Locate the cell with the specified text and output its (x, y) center coordinate. 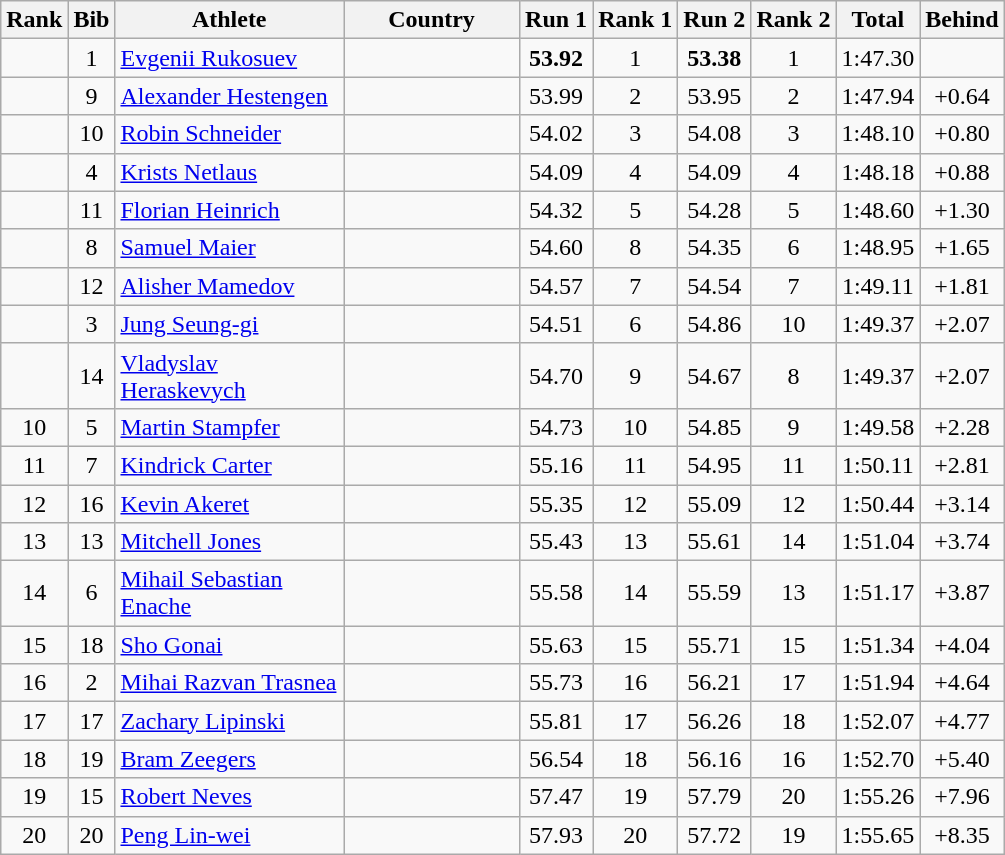
53.38 (714, 58)
1:50.11 (878, 465)
54.95 (714, 465)
55.35 (556, 503)
1:52.70 (878, 759)
+0.88 (962, 172)
Robin Schneider (230, 134)
55.58 (556, 594)
+4.04 (962, 645)
1:51.04 (878, 542)
53.95 (714, 96)
Kindrick Carter (230, 465)
Rank (34, 20)
Robert Neves (230, 797)
Peng Lin-wei (230, 835)
55.43 (556, 542)
Mihai Razvan Trasnea (230, 683)
Jung Seung-gi (230, 324)
54.35 (714, 248)
55.09 (714, 503)
+1.81 (962, 286)
+5.40 (962, 759)
Bram Zeegers (230, 759)
1:49.58 (878, 427)
54.60 (556, 248)
Vladyslav Heraskevych (230, 376)
1:48.60 (878, 210)
57.72 (714, 835)
1:51.17 (878, 594)
54.67 (714, 376)
54.57 (556, 286)
54.28 (714, 210)
54.86 (714, 324)
1:47.94 (878, 96)
+1.30 (962, 210)
Zachary Lipinski (230, 721)
55.16 (556, 465)
54.02 (556, 134)
Sho Gonai (230, 645)
Mitchell Jones (230, 542)
54.08 (714, 134)
54.51 (556, 324)
Run 2 (714, 20)
1:48.95 (878, 248)
56.16 (714, 759)
1:48.18 (878, 172)
+7.96 (962, 797)
1:50.44 (878, 503)
+3.74 (962, 542)
1:49.11 (878, 286)
56.21 (714, 683)
55.73 (556, 683)
55.59 (714, 594)
Evgenii Rukosuev (230, 58)
54.73 (556, 427)
+0.64 (962, 96)
Run 1 (556, 20)
Rank 1 (636, 20)
54.85 (714, 427)
1:51.94 (878, 683)
Rank 2 (794, 20)
1:52.07 (878, 721)
57.47 (556, 797)
Alisher Mamedov (230, 286)
+2.81 (962, 465)
+0.80 (962, 134)
Total (878, 20)
56.54 (556, 759)
57.93 (556, 835)
+8.35 (962, 835)
1:51.34 (878, 645)
55.71 (714, 645)
Athlete (230, 20)
+4.77 (962, 721)
55.61 (714, 542)
Alexander Hestengen (230, 96)
54.70 (556, 376)
54.54 (714, 286)
Behind (962, 20)
53.92 (556, 58)
55.63 (556, 645)
Kevin Akeret (230, 503)
+1.65 (962, 248)
57.79 (714, 797)
+3.87 (962, 594)
54.32 (556, 210)
Mihail Sebastian Enache (230, 594)
1:47.30 (878, 58)
Florian Heinrich (230, 210)
53.99 (556, 96)
1:55.65 (878, 835)
1:48.10 (878, 134)
Bib (92, 20)
+2.28 (962, 427)
Samuel Maier (230, 248)
+3.14 (962, 503)
Martin Stampfer (230, 427)
Krists Netlaus (230, 172)
+4.64 (962, 683)
1:55.26 (878, 797)
55.81 (556, 721)
Country (432, 20)
56.26 (714, 721)
